For the text-containing cell, return its midpoint in (X, Y) coordinate format. 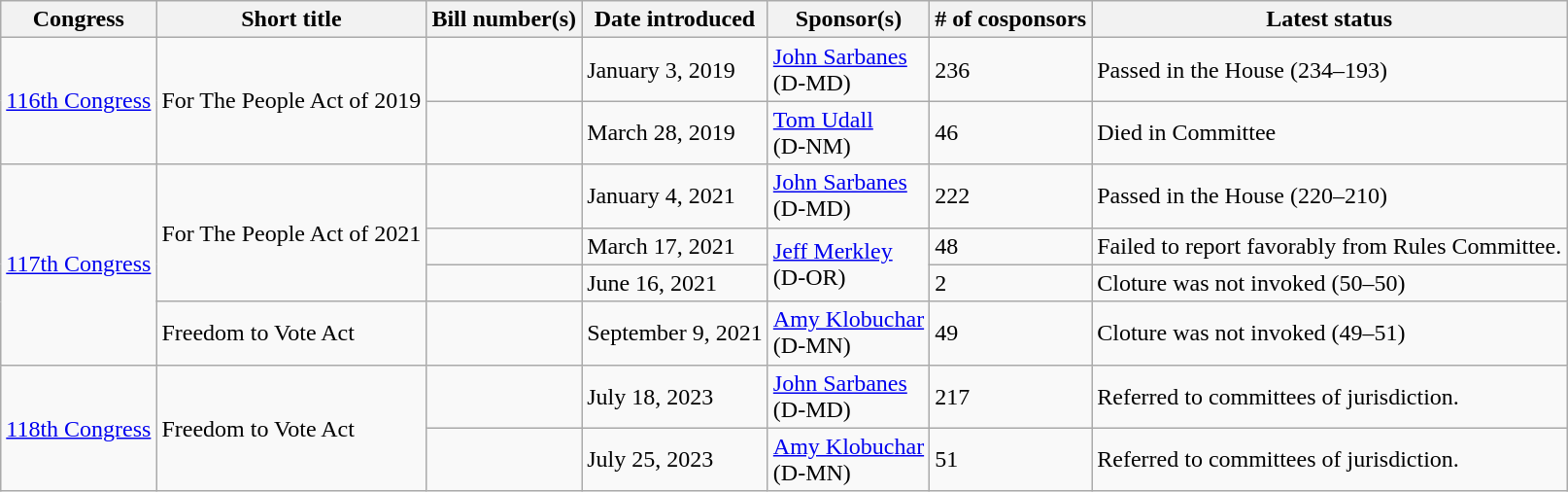
49 (1010, 333)
222 (1010, 196)
March 28, 2019 (675, 132)
Bill number(s) (504, 19)
Cloture was not invoked (49–51) (1329, 333)
Passed in the House (220–210) (1329, 196)
48 (1010, 246)
118th Congress (79, 428)
# of cosponsors (1010, 19)
July 25, 2023 (675, 459)
For The People Act of 2021 (291, 233)
Short title (291, 19)
September 9, 2021 (675, 333)
117th Congress (79, 264)
Died in Committee (1329, 132)
Cloture was not invoked (50–50) (1329, 283)
Latest status (1329, 19)
236 (1010, 70)
Passed in the House (234–193) (1329, 70)
116th Congress (79, 101)
Sponsor(s) (848, 19)
Failed to report favorably from Rules Committee. (1329, 246)
217 (1010, 397)
January 3, 2019 (675, 70)
51 (1010, 459)
July 18, 2023 (675, 397)
Jeff Merkley(D-OR) (848, 264)
46 (1010, 132)
2 (1010, 283)
Congress (79, 19)
Tom Udall(D-NM) (848, 132)
March 17, 2021 (675, 246)
June 16, 2021 (675, 283)
January 4, 2021 (675, 196)
Date introduced (675, 19)
For The People Act of 2019 (291, 101)
